Identify which cell holds the provided text, then report its (x, y) central coordinate. 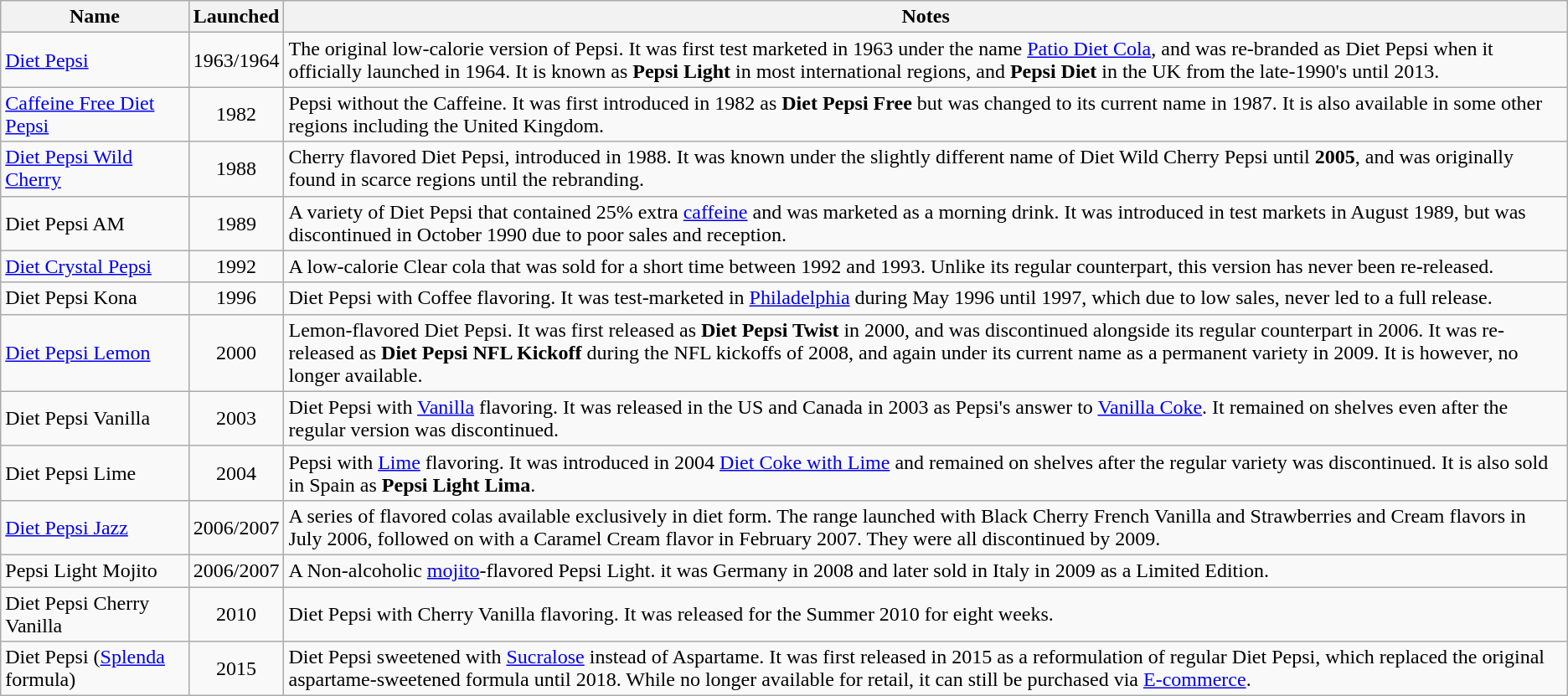
1963/1964 (236, 60)
2015 (236, 668)
A Non-alcoholic mojito-flavored Pepsi Light. it was Germany in 2008 and later sold in Italy in 2009 as a Limited Edition. (926, 570)
Diet Pepsi with Cherry Vanilla flavoring. It was released for the Summer 2010 for eight weeks. (926, 613)
2003 (236, 419)
Diet Pepsi (Splenda formula) (95, 668)
Diet Pepsi Lemon (95, 353)
Diet Pepsi Cherry Vanilla (95, 613)
Name (95, 17)
Diet Pepsi Lime (95, 472)
1992 (236, 266)
2004 (236, 472)
Diet Crystal Pepsi (95, 266)
1988 (236, 169)
Diet Pepsi (95, 60)
Diet Pepsi Vanilla (95, 419)
1989 (236, 223)
Caffeine Free Diet Pepsi (95, 114)
Diet Pepsi AM (95, 223)
2010 (236, 613)
Notes (926, 17)
1982 (236, 114)
Diet Pepsi Wild Cherry (95, 169)
Pepsi Light Mojito (95, 570)
2000 (236, 353)
Diet Pepsi Jazz (95, 528)
Diet Pepsi Kona (95, 298)
Launched (236, 17)
1996 (236, 298)
